Detect which cell encompasses the target text, then output its (x, y) center coordinate. 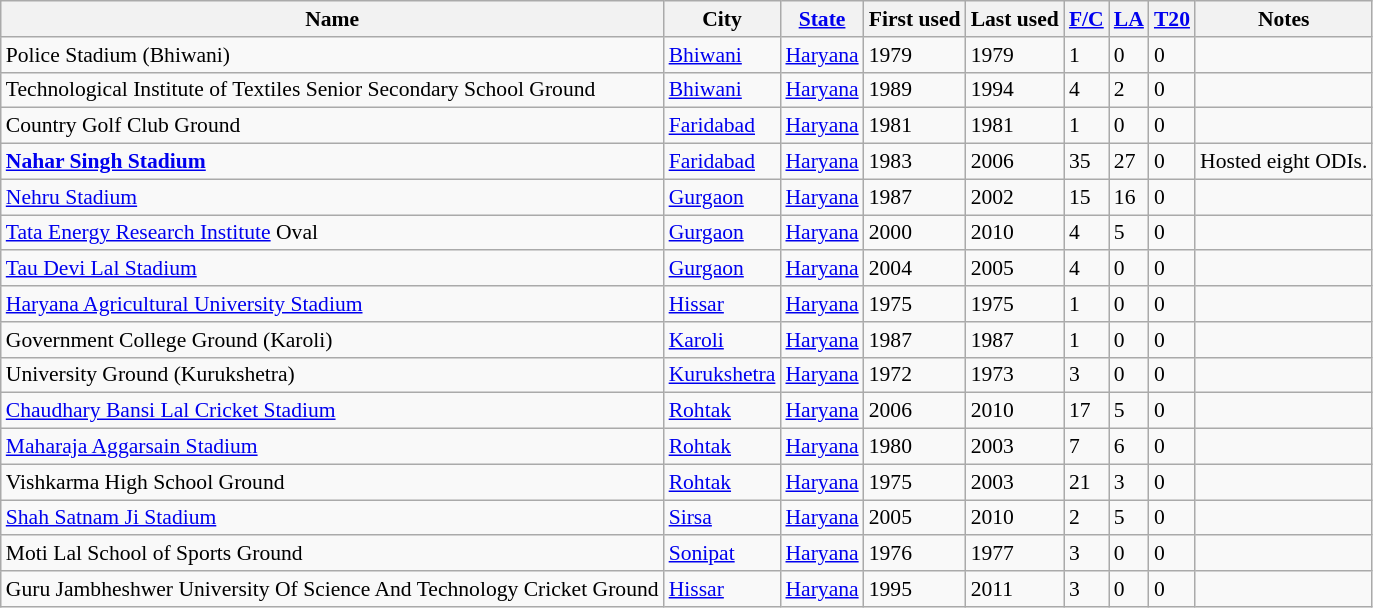
2011 (1015, 589)
First used (915, 19)
7 (1086, 447)
1980 (915, 447)
27 (1129, 162)
2004 (915, 269)
16 (1129, 197)
Sonipat (722, 554)
1989 (915, 90)
6 (1129, 447)
Tau Devi Lal Stadium (332, 269)
Notes (1284, 19)
Maharaja Aggarsain Stadium (332, 447)
Last used (1015, 19)
Guru Jambheshwer University Of Science And Technology Cricket Ground (332, 589)
T20 (1172, 19)
2000 (915, 233)
State (822, 19)
1995 (915, 589)
2002 (1015, 197)
Chaudhary Bansi Lal Cricket Stadium (332, 411)
1983 (915, 162)
1976 (915, 554)
1994 (1015, 90)
1973 (1015, 375)
LA (1129, 19)
Vishkarma High School Ground (332, 482)
Technological Institute of Textiles Senior Secondary School Ground (332, 90)
Name (332, 19)
1977 (1015, 554)
15 (1086, 197)
City (722, 19)
Country Golf Club Ground (332, 126)
Karoli (722, 340)
Hosted eight ODIs. (1284, 162)
1972 (915, 375)
21 (1086, 482)
Moti Lal School of Sports Ground (332, 554)
Nahar Singh Stadium (332, 162)
Kurukshetra (722, 375)
Government College Ground (Karoli) (332, 340)
F/C (1086, 19)
University Ground (Kurukshetra) (332, 375)
17 (1086, 411)
Tata Energy Research Institute Oval (332, 233)
Shah Satnam Ji Stadium (332, 518)
35 (1086, 162)
Sirsa (722, 518)
Police Stadium (Bhiwani) (332, 55)
Haryana Agricultural University Stadium (332, 304)
Nehru Stadium (332, 197)
